Provide the [X, Y] coordinate of the cell's center where the given text is located.  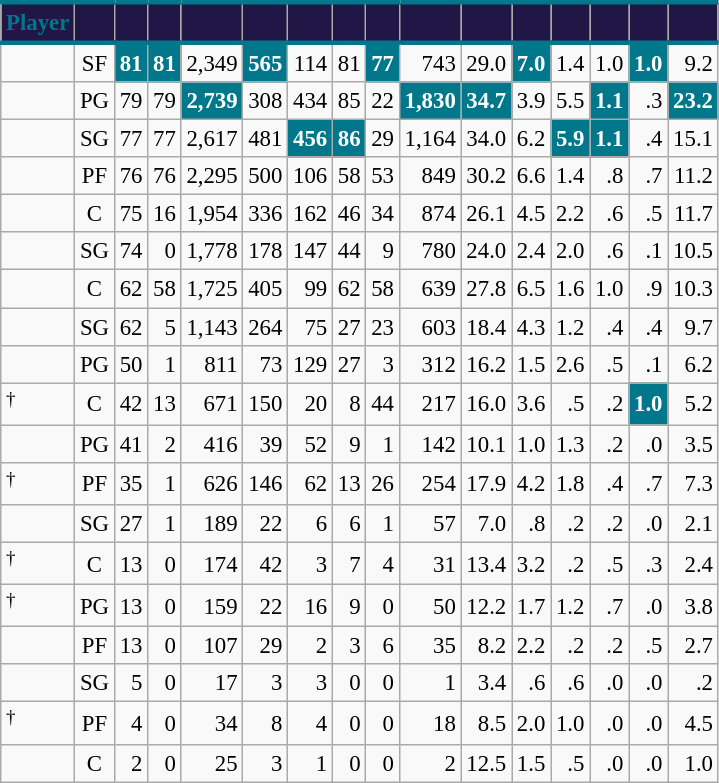
86 [348, 139]
405 [266, 289]
52 [310, 444]
2.1 [693, 524]
39 [266, 444]
2,739 [212, 101]
5.2 [693, 404]
2.6 [570, 364]
23.2 [693, 101]
106 [310, 176]
53 [382, 176]
159 [212, 606]
2.7 [693, 646]
.9 [648, 289]
26 [382, 484]
31 [430, 563]
1,143 [212, 327]
30.2 [486, 176]
7 [348, 563]
16.2 [486, 364]
11.7 [693, 214]
17.9 [486, 484]
10.1 [486, 444]
639 [430, 289]
780 [430, 251]
Player [38, 22]
3.9 [532, 101]
8.2 [486, 646]
2,617 [212, 139]
146 [266, 484]
1,725 [212, 289]
162 [310, 214]
10.5 [693, 251]
23 [382, 327]
308 [266, 101]
5.5 [570, 101]
743 [430, 62]
565 [266, 62]
99 [310, 289]
18.4 [486, 327]
12.5 [486, 763]
7.3 [693, 484]
849 [430, 176]
74 [130, 251]
874 [430, 214]
671 [212, 404]
25 [212, 763]
29.0 [486, 62]
456 [310, 139]
46 [348, 214]
3.6 [532, 404]
26.1 [486, 214]
85 [348, 101]
336 [266, 214]
18 [430, 723]
4.3 [532, 327]
24.0 [486, 251]
1.3 [570, 444]
2,349 [212, 62]
603 [430, 327]
114 [310, 62]
27.8 [486, 289]
1.7 [532, 606]
11.2 [693, 176]
6.6 [532, 176]
20 [310, 404]
312 [430, 364]
1.6 [570, 289]
9.7 [693, 327]
17 [212, 683]
34.7 [486, 101]
174 [212, 563]
150 [266, 404]
626 [212, 484]
3.2 [532, 563]
142 [430, 444]
13.4 [486, 563]
189 [212, 524]
481 [266, 139]
1,778 [212, 251]
1.8 [570, 484]
8.5 [486, 723]
12.2 [486, 606]
1,954 [212, 214]
811 [212, 364]
5.9 [570, 139]
434 [310, 101]
500 [266, 176]
SF [95, 62]
73 [266, 364]
2,295 [212, 176]
3.4 [486, 683]
254 [430, 484]
1,164 [430, 139]
6.5 [532, 289]
16.0 [486, 404]
217 [430, 404]
1,830 [430, 101]
107 [212, 646]
178 [266, 251]
3.5 [693, 444]
147 [310, 251]
57 [430, 524]
416 [212, 444]
9.2 [693, 62]
3.8 [693, 606]
15.1 [693, 139]
41 [130, 444]
10.3 [693, 289]
264 [266, 327]
4.2 [532, 484]
129 [310, 364]
34.0 [486, 139]
